Provide the (X, Y) coordinate of the cell's center where the given text is located.  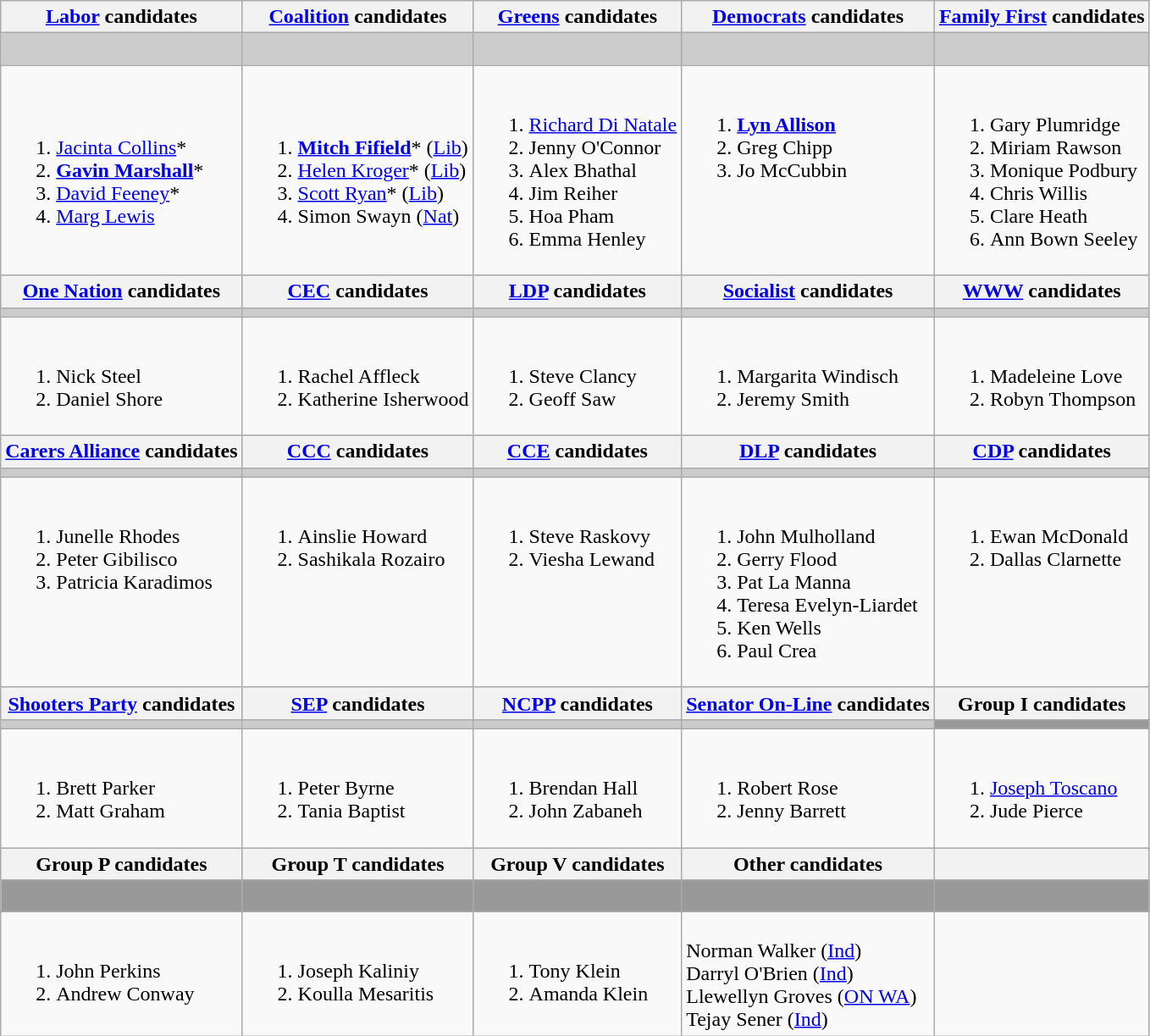
Coalition candidates (357, 17)
Brendan HallJohn Zabaneh (578, 788)
Robert RoseJenny Barrett (808, 788)
John PerkinsAndrew Conway (122, 974)
Carers Alliance candidates (122, 452)
CEC candidates (357, 291)
Ainslie HowardSashikala Rozairo (357, 582)
SEP candidates (357, 703)
Jacinta Collins*Gavin Marshall*David Feeney*Marg Lewis (122, 170)
Ewan McDonaldDallas Clarnette (1042, 582)
Socialist candidates (808, 291)
Madeleine LoveRobyn Thompson (1042, 376)
Mitch Fifield* (Lib)Helen Kroger* (Lib)Scott Ryan* (Lib)Simon Swayn (Nat) (357, 170)
Rachel AffleckKatherine Isherwood (357, 376)
CCE candidates (578, 452)
Nick SteelDaniel Shore (122, 376)
Gary PlumridgeMiriam RawsonMonique PodburyChris WillisClare HeathAnn Bown Seeley (1042, 170)
Steve ClancyGeoff Saw (578, 376)
Joseph ToscanoJude Pierce (1042, 788)
Margarita WindischJeremy Smith (808, 376)
Steve RaskovyViesha Lewand (578, 582)
One Nation candidates (122, 291)
CDP candidates (1042, 452)
Labor candidates (122, 17)
Group T candidates (357, 863)
Family First candidates (1042, 17)
Richard Di NataleJenny O'ConnorAlex BhathalJim ReiherHoa PhamEmma Henley (578, 170)
Democrats candidates (808, 17)
CCC candidates (357, 452)
Junelle RhodesPeter GibiliscoPatricia Karadimos (122, 582)
Group P candidates (122, 863)
Group V candidates (578, 863)
Norman Walker (Ind) Darryl O'Brien (Ind) Llewellyn Groves (ON WA) Tejay Sener (Ind) (808, 974)
Greens candidates (578, 17)
LDP candidates (578, 291)
Lyn AllisonGreg ChippJo McCubbin (808, 170)
NCPP candidates (578, 703)
Shooters Party candidates (122, 703)
DLP candidates (808, 452)
Peter ByrneTania Baptist (357, 788)
Brett ParkerMatt Graham (122, 788)
John MulhollandGerry FloodPat La MannaTeresa Evelyn-LiardetKen WellsPaul Crea (808, 582)
Tony KleinAmanda Klein (578, 974)
Joseph KaliniyKoulla Mesaritis (357, 974)
Other candidates (808, 863)
Group I candidates (1042, 703)
Senator On-Line candidates (808, 703)
WWW candidates (1042, 291)
